Extract the [x, y] coordinate from the center of the cell holding the provided text.  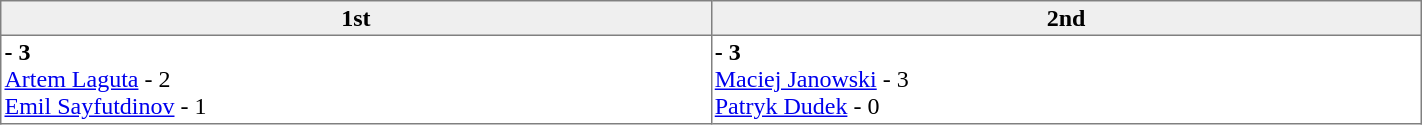
- 3Maciej Janowski - 3Patryk Dudek - 0 [1066, 79]
2nd [1066, 18]
- 3Artem Laguta - 2Emil Sayfutdinov - 1 [356, 79]
1st [356, 18]
